Extract the (X, Y) coordinate from the center of the cell holding the provided text.  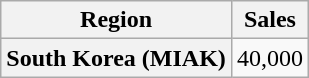
Region (116, 20)
40,000 (270, 58)
South Korea (MIAK) (116, 58)
Sales (270, 20)
